Detect which cell encompasses the target text, then output its [X, Y] center coordinate. 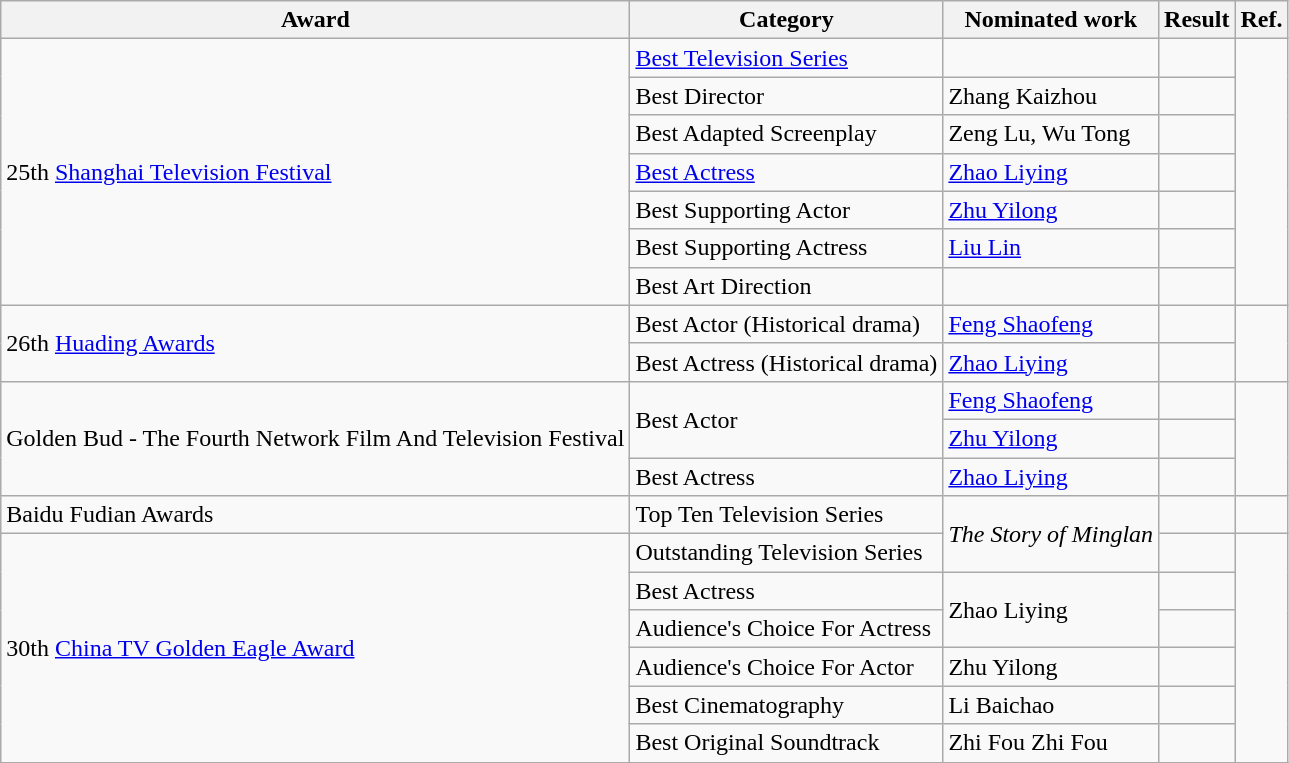
Top Ten Television Series [786, 515]
Best Director [786, 96]
Nominated work [1051, 20]
Audience's Choice For Actress [786, 629]
Best Original Soundtrack [786, 743]
Best Cinematography [786, 705]
Golden Bud - The Fourth Network Film And Television Festival [316, 438]
Best Supporting Actress [786, 248]
30th China TV Golden Eagle Award [316, 648]
Award [316, 20]
Result [1197, 20]
Audience's Choice For Actor [786, 667]
26th Huading Awards [316, 343]
Ref. [1262, 20]
The Story of Minglan [1051, 534]
Best Adapted Screenplay [786, 134]
Best Supporting Actor [786, 210]
Zhi Fou Zhi Fou [1051, 743]
Li Baichao [1051, 705]
25th Shanghai Television Festival [316, 172]
Zhang Kaizhou [1051, 96]
Baidu Fudian Awards [316, 515]
Best Art Direction [786, 286]
Best Actor [786, 419]
Best Television Series [786, 58]
Category [786, 20]
Best Actress (Historical drama) [786, 362]
Best Actor (Historical drama) [786, 324]
Outstanding Television Series [786, 553]
Liu Lin [1051, 248]
Zeng Lu, Wu Tong [1051, 134]
